Scan for the cell matching the given text and deliver its [x, y] coordinate at center. 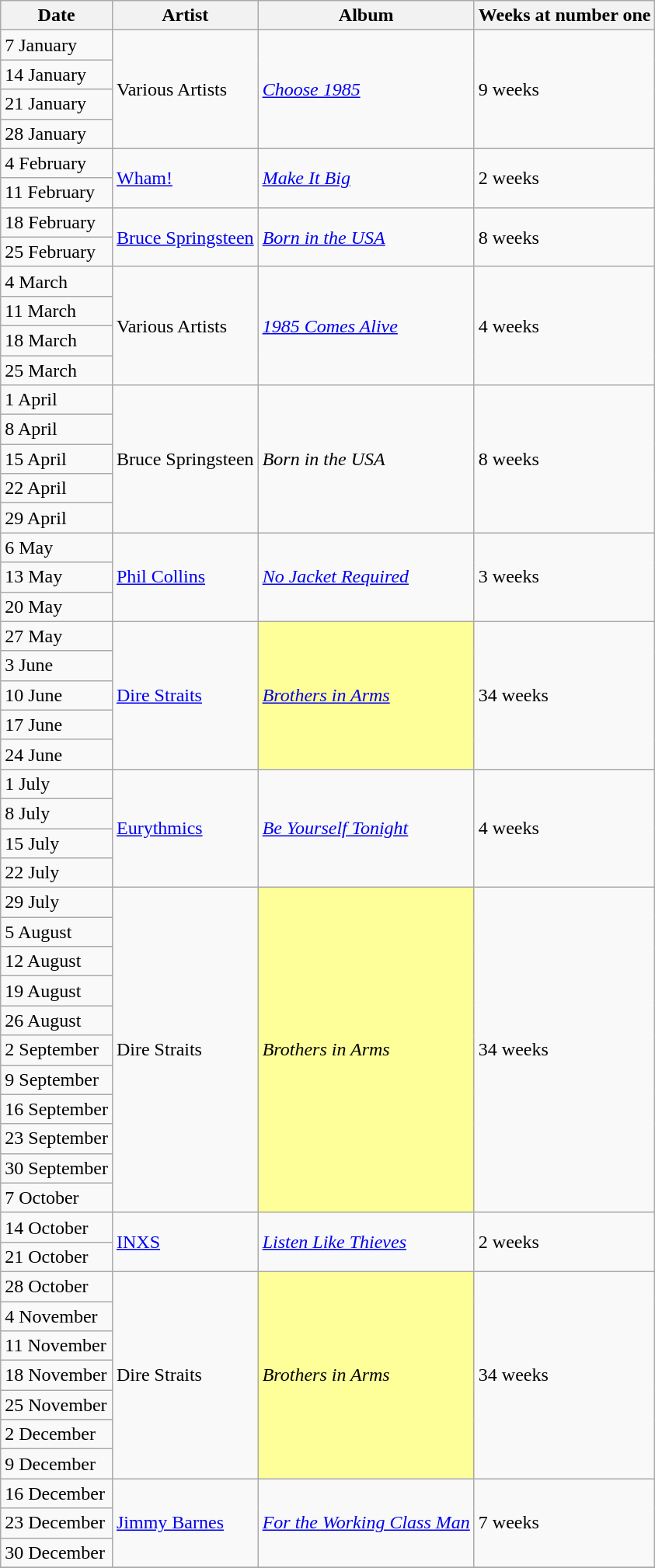
26 August [57, 1020]
21 January [57, 104]
19 August [57, 991]
22 July [57, 873]
7 October [57, 1198]
4 February [57, 163]
28 January [57, 134]
15 April [57, 459]
9 September [57, 1080]
4 November [57, 1316]
Album [366, 16]
11 February [57, 193]
21 October [57, 1257]
Date [57, 16]
30 December [57, 1552]
7 January [57, 45]
23 September [57, 1139]
27 May [57, 636]
3 weeks [564, 577]
23 December [57, 1523]
Artist [185, 16]
16 December [57, 1493]
For the Working Class Man [366, 1523]
29 July [57, 902]
2 December [57, 1434]
1 April [57, 400]
Jimmy Barnes [185, 1523]
14 January [57, 75]
9 weeks [564, 89]
18 March [57, 340]
6 May [57, 548]
INXS [185, 1242]
3 June [57, 666]
8 April [57, 429]
1985 Comes Alive [366, 325]
Choose 1985 [366, 89]
18 November [57, 1375]
25 March [57, 370]
16 September [57, 1109]
7 weeks [564, 1523]
13 May [57, 577]
No Jacket Required [366, 577]
22 April [57, 488]
12 August [57, 961]
Eurythmics [185, 828]
8 July [57, 813]
28 October [57, 1286]
5 August [57, 932]
1 July [57, 784]
17 June [57, 725]
4 March [57, 281]
18 February [57, 222]
20 May [57, 607]
2 September [57, 1050]
9 December [57, 1464]
25 February [57, 252]
25 November [57, 1405]
Weeks at number one [564, 16]
Make It Big [366, 178]
10 June [57, 695]
15 July [57, 843]
14 October [57, 1227]
29 April [57, 518]
11 March [57, 311]
30 September [57, 1168]
Wham! [185, 178]
Listen Like Thieves [366, 1242]
24 June [57, 754]
Phil Collins [185, 577]
11 November [57, 1346]
Be Yourself Tonight [366, 828]
